Return [X, Y] of the center of cell containing provided text 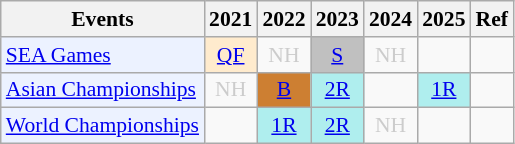
World Championships [102, 126]
2023 [338, 19]
S [338, 55]
2021 [230, 19]
B [284, 90]
2025 [444, 19]
Asian Championships [102, 90]
Ref [492, 19]
Events [102, 19]
2022 [284, 19]
SEA Games [102, 55]
QF [230, 55]
2024 [390, 19]
